Detect which cell encompasses the target text, then output its [x, y] center coordinate. 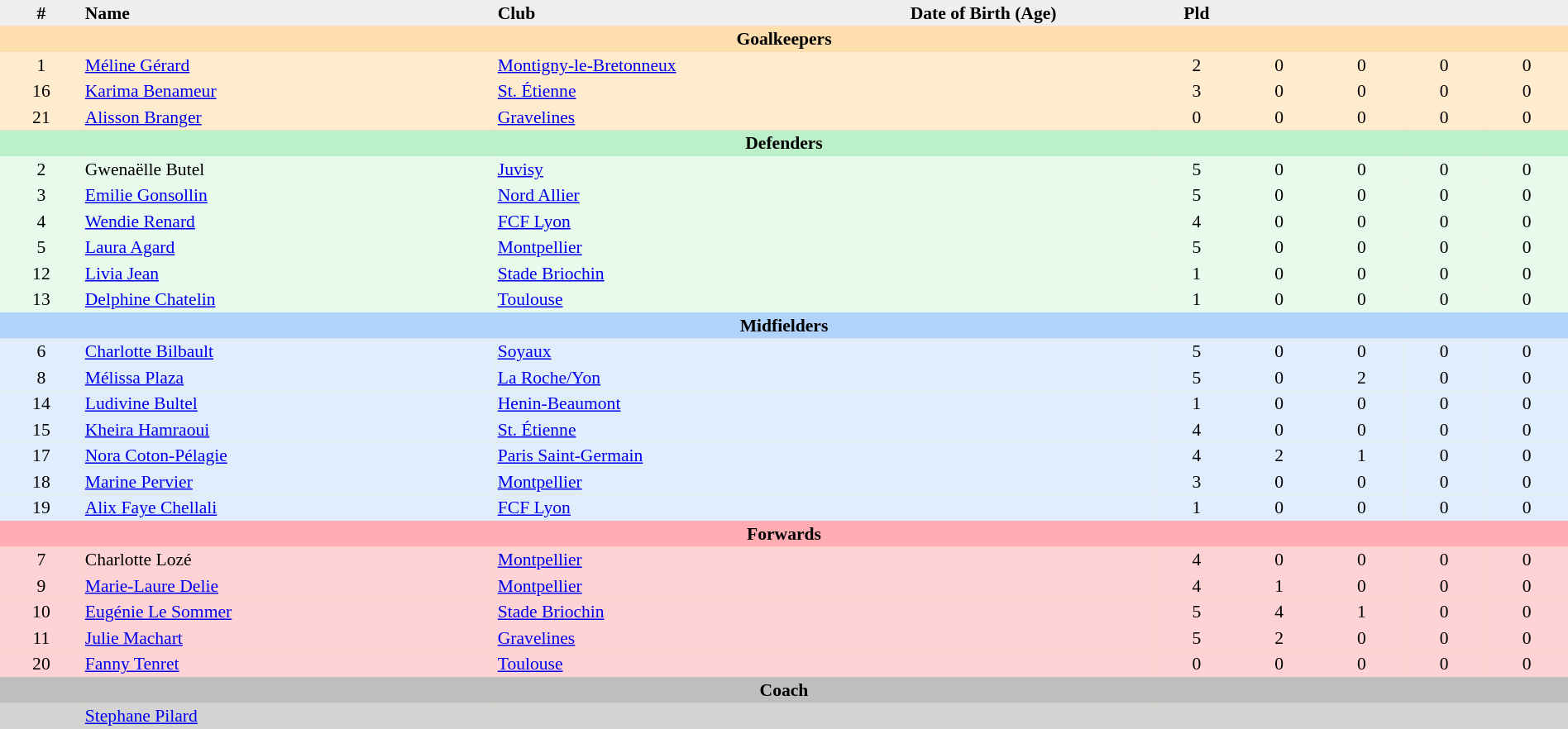
Montigny-le-Bretonneux [701, 65]
12 [41, 274]
10 [41, 612]
# [41, 13]
Delphine Chatelin [289, 299]
Paris Saint-Germain [701, 456]
8 [41, 378]
20 [41, 665]
Alix Faye Chellali [289, 507]
Laura Agard [289, 248]
Karima Benameur [289, 91]
Stephane Pilard [289, 716]
Alisson Branger [289, 117]
Date of Birth (Age) [1032, 13]
Marine Pervier [289, 482]
Eugénie Le Sommer [289, 612]
Club [701, 13]
Fanny Tenret [289, 665]
7 [41, 560]
21 [41, 117]
Defenders [784, 144]
Nord Allier [701, 195]
Pld [1197, 13]
Midfielders [784, 326]
Gwenaëlle Butel [289, 169]
Soyaux [701, 352]
Mélissa Plaza [289, 378]
Méline Gérard [289, 65]
6 [41, 352]
Charlotte Lozé [289, 560]
Henin-Beaumont [701, 403]
La Roche/Yon [701, 378]
Goalkeepers [784, 40]
Julie Machart [289, 638]
14 [41, 403]
Name [289, 13]
Charlotte Bilbault [289, 352]
19 [41, 507]
15 [41, 430]
Ludivine Bultel [289, 403]
Coach [784, 690]
18 [41, 482]
Kheira Hamraoui [289, 430]
9 [41, 586]
Emilie Gonsollin [289, 195]
Juvisy [701, 169]
Wendie Renard [289, 222]
17 [41, 456]
16 [41, 91]
Livia Jean [289, 274]
Forwards [784, 534]
Marie-Laure Delie [289, 586]
13 [41, 299]
11 [41, 638]
Nora Coton-Pélagie [289, 456]
